Scan for the cell matching the given text and deliver its [x, y] coordinate at center. 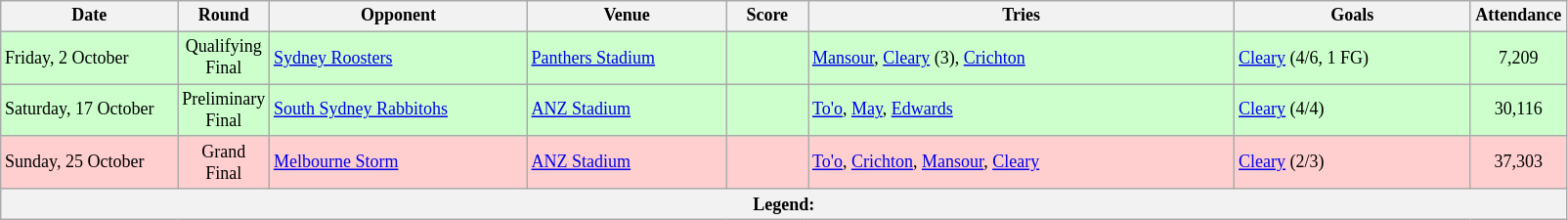
7,209 [1519, 58]
Friday, 2 October [90, 58]
Grand Final [224, 162]
30,116 [1519, 110]
Preliminary Final [224, 110]
Date [90, 16]
Tries [1022, 16]
Attendance [1519, 16]
Round [224, 16]
Saturday, 17 October [90, 110]
Cleary (2/3) [1353, 162]
Goals [1353, 16]
Qualifying Final [224, 58]
Cleary (4/6, 1 FG) [1353, 58]
Melbourne Storm [399, 162]
Opponent [399, 16]
Score [767, 16]
To'o, Crichton, Mansour, Cleary [1022, 162]
Mansour, Cleary (3), Crichton [1022, 58]
To'o, May, Edwards [1022, 110]
Sydney Roosters [399, 58]
37,303 [1519, 162]
Panthers Stadium [627, 58]
Cleary (4/4) [1353, 110]
Sunday, 25 October [90, 162]
South Sydney Rabbitohs [399, 110]
Venue [627, 16]
Legend: [784, 203]
